Locate the cell with the specified text and output its (X, Y) center coordinate. 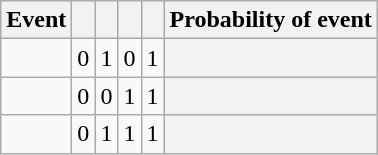
Probability of event (270, 20)
Event (36, 20)
